Identify which cell holds the provided text, then report its (x, y) central coordinate. 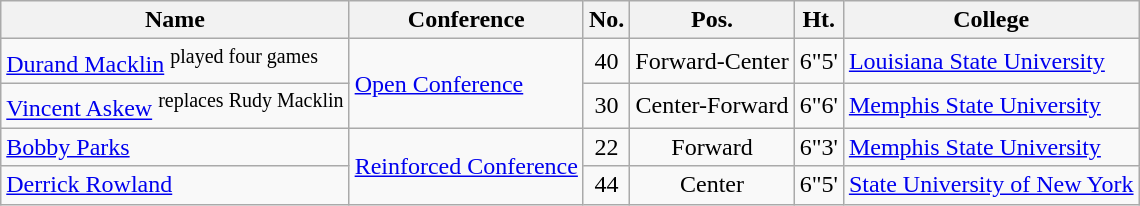
Ht. (818, 20)
44 (606, 185)
Name (175, 20)
22 (606, 147)
Vincent Askew replaces Rudy Macklin (175, 106)
30 (606, 106)
Forward-Center (712, 62)
State University of New York (991, 185)
40 (606, 62)
Pos. (712, 20)
Reinforced Conference (466, 166)
Forward (712, 147)
6"6' (818, 106)
Center (712, 185)
Conference (466, 20)
Durand Macklin played four games (175, 62)
No. (606, 20)
Bobby Parks (175, 147)
6"3' (818, 147)
Open Conference (466, 84)
Center-Forward (712, 106)
College (991, 20)
Louisiana State University (991, 62)
Derrick Rowland (175, 185)
